Output the (X, Y) coordinate of the center of the cell containing the given text.  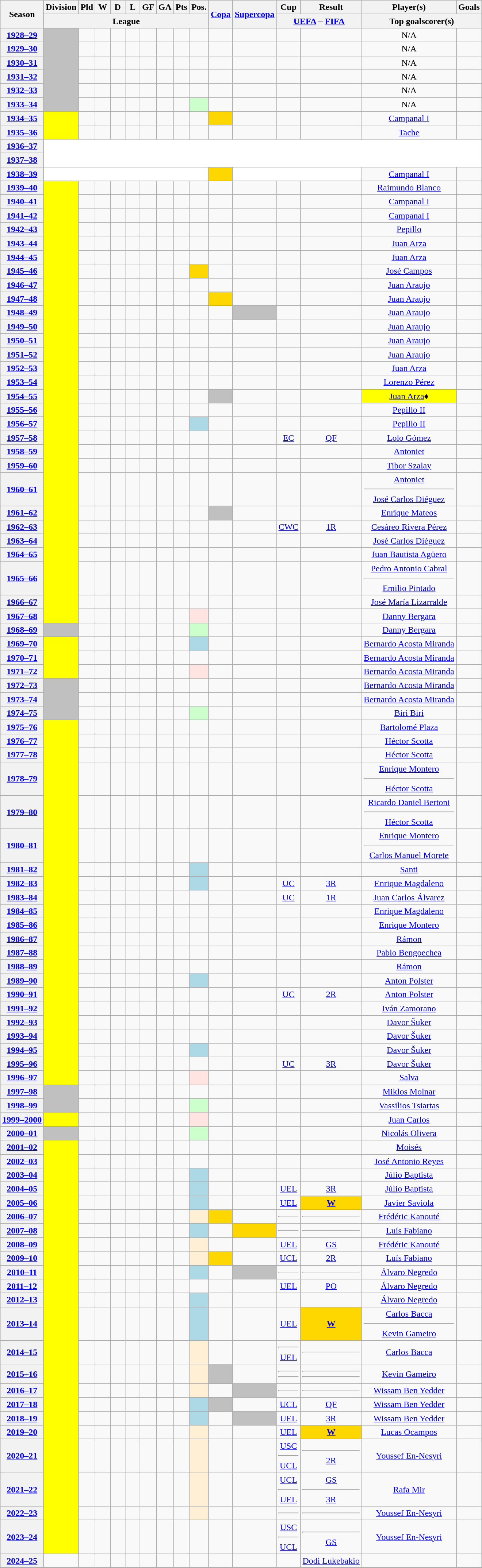
Tache (409, 132)
José Campos (409, 271)
Raimundo Blanco (409, 188)
1948–49 (22, 313)
1957–58 (22, 438)
1929–30 (22, 49)
1960–61 (22, 489)
1993–94 (22, 1036)
2021–22 (22, 1490)
1992–93 (22, 1022)
1933–34 (22, 104)
1991–92 (22, 1008)
2004–05 (22, 1189)
1982–83 (22, 883)
Miklos Molnar (409, 1092)
2016–17 (22, 1390)
GF (148, 7)
José Antonio Reyes (409, 1161)
Top goalscorer(s) (422, 21)
D (118, 7)
2013–14 (22, 1324)
1961–62 (22, 513)
1939–40 (22, 188)
1995–96 (22, 1064)
Iván Zamorano (409, 1008)
1932–33 (22, 90)
1964–65 (22, 555)
Bartolomé Plaza (409, 727)
2000–01 (22, 1133)
Javier Saviola (409, 1203)
1974–75 (22, 713)
1940–41 (22, 202)
1990–91 (22, 995)
1956–57 (22, 424)
Cesáreo Rivera Pérez (409, 527)
2006–07 (22, 1217)
Supercopa (255, 14)
Pablo Bengoechea (409, 953)
Division (61, 7)
1958–59 (22, 452)
Kevin Gameiro (409, 1374)
2002–03 (22, 1161)
1949–50 (22, 327)
1928–29 (22, 35)
1946–47 (22, 285)
1983–84 (22, 897)
1950–51 (22, 340)
1938–39 (22, 174)
Vassilios Tsiartas (409, 1105)
Moisés (409, 1147)
1959–60 (22, 466)
1936–37 (22, 146)
UEFA – FIFA (319, 21)
GA (165, 7)
1997–98 (22, 1092)
Pepillo (409, 229)
Player(s) (409, 7)
1980–81 (22, 846)
1934–35 (22, 118)
Antoniet (409, 452)
1998–99 (22, 1105)
Carlos BaccaKevin Gameiro (409, 1324)
1963–64 (22, 541)
2001–02 (22, 1147)
1951–52 (22, 354)
1975–76 (22, 727)
2012–13 (22, 1300)
2011–12 (22, 1286)
1944–45 (22, 257)
1930–31 (22, 63)
UCLUEL (288, 1490)
Biri Biri (409, 713)
1970–71 (22, 658)
L (133, 7)
1979–80 (22, 812)
Enrique Mateos (409, 513)
1978–79 (22, 779)
Lorenzo Pérez (409, 382)
Juan Carlos Álvarez (409, 897)
1988–89 (22, 967)
Goals (469, 7)
2023–24 (22, 1537)
José Carlos Diéguez (409, 541)
1972–73 (22, 685)
1965–66 (22, 578)
Lolo Gómez (409, 438)
1943–44 (22, 243)
Juan Bautista Agüero (409, 555)
Carlos Bacca (409, 1352)
PO (331, 1286)
League (126, 21)
Juan Carlos (409, 1119)
CWC (288, 527)
Pedro Antonio CabralEmilio Pintado (409, 578)
Salva (409, 1078)
1985–86 (22, 925)
1989–90 (22, 981)
EC (288, 438)
1973–74 (22, 699)
Pld (87, 7)
1996–97 (22, 1078)
Enrique Montero (409, 925)
1971–72 (22, 672)
2019–20 (22, 1432)
1987–88 (22, 953)
2014–15 (22, 1352)
2003–04 (22, 1175)
1962–63 (22, 527)
2005–06 (22, 1203)
2022–23 (22, 1513)
Nicolás Olivera (409, 1133)
1977–78 (22, 755)
2024–25 (22, 1561)
2009–10 (22, 1258)
Copa (221, 14)
2020–21 (22, 1456)
1945–46 (22, 271)
1954–55 (22, 396)
1994–95 (22, 1050)
Rafa Mir (409, 1490)
1931–32 (22, 77)
Pts (181, 7)
Pos. (199, 7)
GS3R (331, 1490)
1941–42 (22, 216)
Cup (288, 7)
2007–08 (22, 1231)
1984–85 (22, 911)
1976–77 (22, 741)
Dodi Lukebakio (331, 1561)
2017–18 (22, 1404)
1968–69 (22, 630)
1947–48 (22, 299)
2018–19 (22, 1418)
Enrique MonteroCarlos Manuel Morete (409, 846)
1969–70 (22, 644)
2008–09 (22, 1244)
1967–68 (22, 616)
Result (331, 7)
Enrique MonteroHéctor Scotta (409, 779)
1981–82 (22, 869)
1986–87 (22, 939)
1942–43 (22, 229)
Tibor Szalay (409, 466)
2015–16 (22, 1374)
2010–11 (22, 1272)
1966–67 (22, 602)
José María Lizarralde (409, 602)
AntonietJosé Carlos Diéguez (409, 489)
1952–53 (22, 368)
Season (22, 14)
1955–56 (22, 410)
Lucas Ocampos (409, 1432)
Juan Arza♦ (409, 396)
1937–38 (22, 160)
Santi (409, 869)
Ricardo Daniel BertoniHéctor Scotta (409, 812)
1999–2000 (22, 1119)
1953–54 (22, 382)
1935–36 (22, 132)
